Provide the [x, y] coordinate of the cell's center where the given text is located.  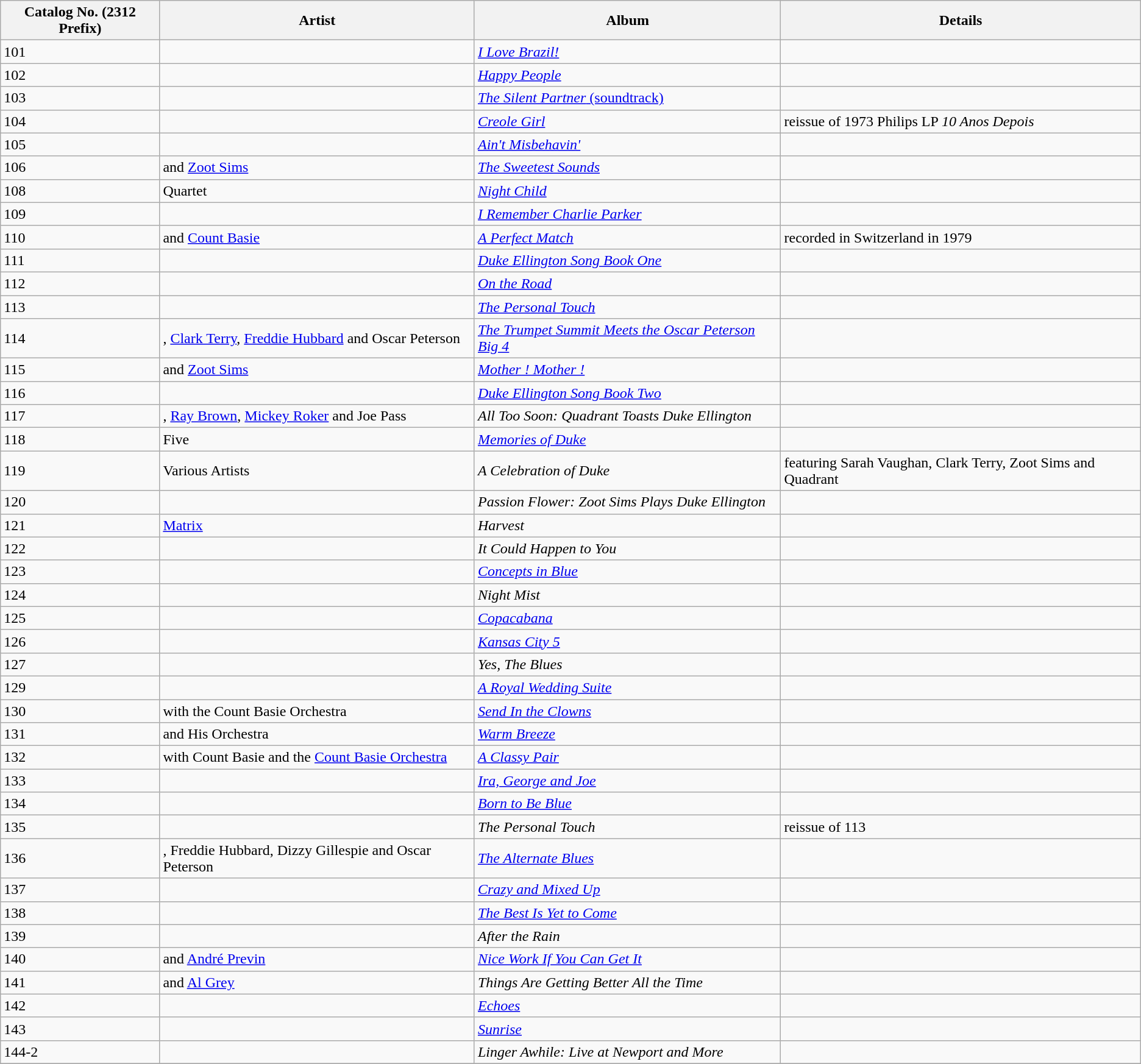
114 [80, 339]
103 [80, 98]
141 [80, 982]
The Silent Partner (soundtrack) [627, 98]
109 [80, 214]
124 [80, 595]
Catalog No. (2312 Prefix) [80, 21]
Echoes [627, 1005]
Crazy and Mixed Up [627, 890]
102 [80, 75]
121 [80, 525]
Harvest [627, 525]
140 [80, 959]
138 [80, 913]
101 [80, 52]
119 [80, 470]
127 [80, 664]
122 [80, 548]
Artist [317, 21]
125 [80, 618]
Mother ! Mother ! [627, 370]
Ira, George and Joe [627, 781]
The Alternate Blues [627, 858]
104 [80, 121]
and His Orchestra [317, 734]
After the Rain [627, 936]
137 [80, 890]
Duke Ellington Song Book One [627, 260]
The Trumpet Summit Meets the Oscar Peterson Big 4 [627, 339]
Matrix [317, 525]
142 [80, 1005]
Various Artists [317, 470]
with Count Basie and the Count Basie Orchestra [317, 757]
Things Are Getting Better All the Time [627, 982]
Born to Be Blue [627, 804]
Kansas City 5 [627, 641]
129 [80, 687]
Nice Work If You Can Get It [627, 959]
144-2 [80, 1052]
126 [80, 641]
and Count Basie [317, 237]
A Royal Wedding Suite [627, 687]
On the Road [627, 283]
Passion Flower: Zoot Sims Plays Duke Ellington [627, 502]
Night Mist [627, 595]
116 [80, 393]
111 [80, 260]
All Too Soon: Quadrant Toasts Duke Ellington [627, 416]
reissue of 113 [961, 827]
110 [80, 237]
reissue of 1973 Philips LP 10 Anos Depois [961, 121]
Ain't Misbehavin' [627, 144]
123 [80, 572]
108 [80, 191]
Linger Awhile: Live at Newport and More [627, 1052]
Sunrise [627, 1029]
Memories of Duke [627, 439]
Happy People [627, 75]
Send In the Clowns [627, 711]
, Clark Terry, Freddie Hubbard and Oscar Peterson [317, 339]
106 [80, 168]
The Sweetest Sounds [627, 168]
115 [80, 370]
Quartet [317, 191]
117 [80, 416]
A Celebration of Duke [627, 470]
A Perfect Match [627, 237]
132 [80, 757]
Album [627, 21]
, Freddie Hubbard, Dizzy Gillespie and Oscar Peterson [317, 858]
Duke Ellington Song Book Two [627, 393]
and Al Grey [317, 982]
134 [80, 804]
A Classy Pair [627, 757]
The Best Is Yet to Come [627, 913]
I Love Brazil! [627, 52]
105 [80, 144]
130 [80, 711]
Warm Breeze [627, 734]
, Ray Brown, Mickey Roker and Joe Pass [317, 416]
featuring Sarah Vaughan, Clark Terry, Zoot Sims and Quadrant [961, 470]
Five [317, 439]
133 [80, 781]
118 [80, 439]
136 [80, 858]
and André Previn [317, 959]
Concepts in Blue [627, 572]
It Could Happen to You [627, 548]
Yes, The Blues [627, 664]
143 [80, 1029]
113 [80, 307]
120 [80, 502]
112 [80, 283]
Copacabana [627, 618]
139 [80, 936]
recorded in Switzerland in 1979 [961, 237]
131 [80, 734]
with the Count Basie Orchestra [317, 711]
Details [961, 21]
Night Child [627, 191]
I Remember Charlie Parker [627, 214]
Creole Girl [627, 121]
135 [80, 827]
